Search for the cell housing the specified text and yield its [x, y] center coordinate. 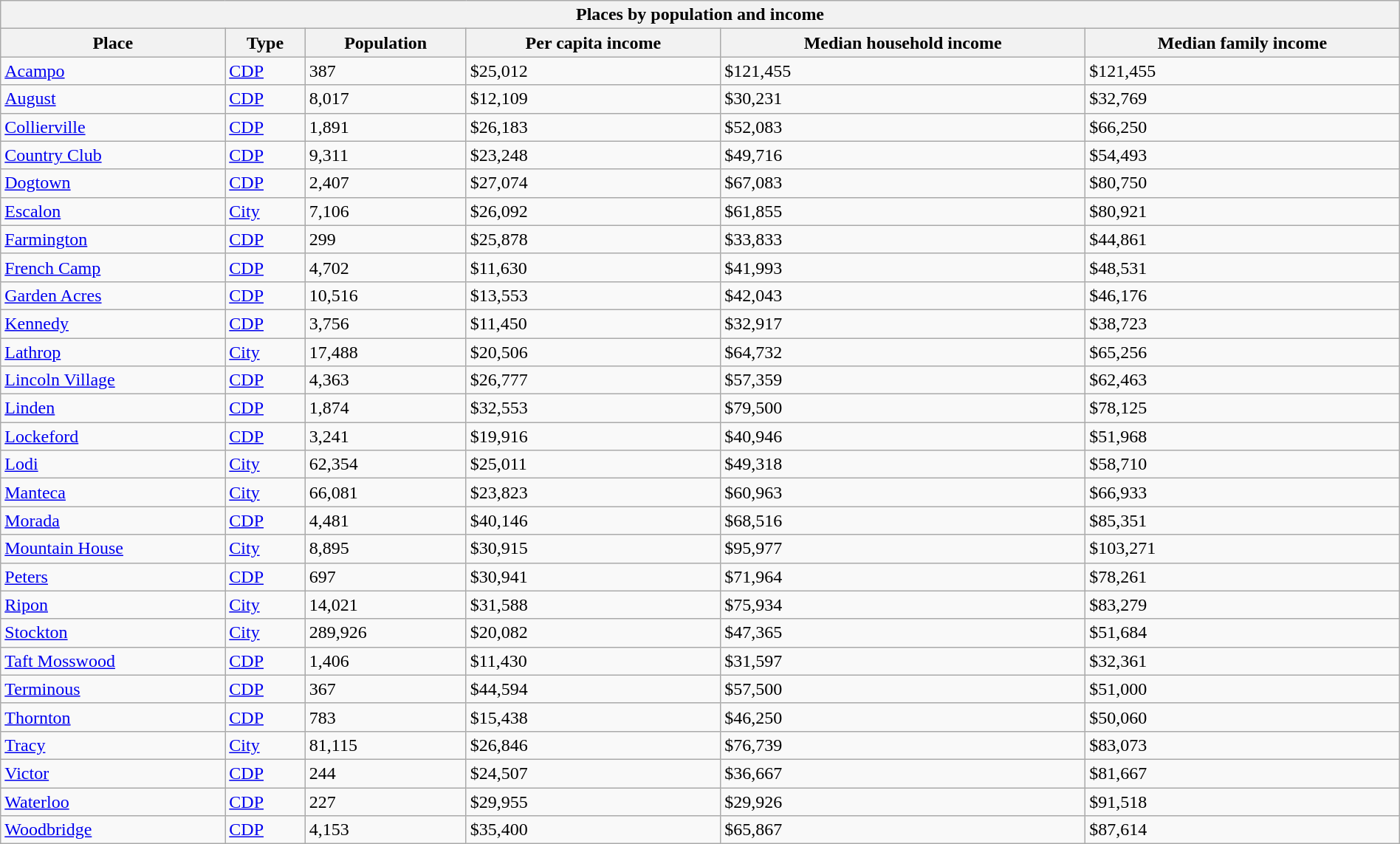
Per capita income [593, 43]
$26,846 [593, 745]
$30,941 [593, 577]
$57,500 [903, 689]
$68,516 [903, 521]
$48,531 [1243, 267]
$57,359 [903, 380]
$65,867 [903, 830]
Place [113, 43]
$42,043 [903, 295]
299 [385, 239]
17,488 [385, 352]
$91,518 [1243, 801]
289,926 [385, 633]
Morada [113, 521]
$66,250 [1243, 127]
$85,351 [1243, 521]
$83,073 [1243, 745]
$20,506 [593, 352]
$31,597 [903, 661]
$87,614 [1243, 830]
$25,011 [593, 464]
$32,769 [1243, 99]
$29,926 [903, 801]
Linden [113, 408]
$64,732 [903, 352]
$61,855 [903, 211]
$51,000 [1243, 689]
Type [265, 43]
Ripon [113, 605]
$33,833 [903, 239]
9,311 [385, 155]
Places by population and income [700, 15]
$38,723 [1243, 323]
Population [385, 43]
Woodbridge [113, 830]
$11,430 [593, 661]
3,756 [385, 323]
Tracy [113, 745]
Acampo [113, 71]
$15,438 [593, 717]
4,363 [385, 380]
$40,946 [903, 436]
$51,684 [1243, 633]
2,407 [385, 183]
$36,667 [903, 773]
$25,012 [593, 71]
$50,060 [1243, 717]
$83,279 [1243, 605]
$29,955 [593, 801]
1,891 [385, 127]
$32,553 [593, 408]
1,874 [385, 408]
$78,125 [1243, 408]
$11,450 [593, 323]
$40,146 [593, 521]
4,481 [385, 521]
$12,109 [593, 99]
8,017 [385, 99]
387 [385, 71]
$71,964 [903, 577]
$81,667 [1243, 773]
Garden Acres [113, 295]
$80,921 [1243, 211]
$47,365 [903, 633]
$49,716 [903, 155]
$80,750 [1243, 183]
French Camp [113, 267]
$58,710 [1243, 464]
Dogtown [113, 183]
$41,993 [903, 267]
$75,934 [903, 605]
$26,092 [593, 211]
Escalon [113, 211]
$30,915 [593, 549]
4,702 [385, 267]
$103,271 [1243, 549]
$25,878 [593, 239]
$79,500 [903, 408]
Peters [113, 577]
Lodi [113, 464]
Farmington [113, 239]
697 [385, 577]
66,081 [385, 493]
$60,963 [903, 493]
$32,917 [903, 323]
Waterloo [113, 801]
$66,933 [1243, 493]
10,516 [385, 295]
$44,594 [593, 689]
14,021 [385, 605]
3,241 [385, 436]
Lincoln Village [113, 380]
$49,318 [903, 464]
367 [385, 689]
$52,083 [903, 127]
Kennedy [113, 323]
$26,183 [593, 127]
$76,739 [903, 745]
$23,248 [593, 155]
Thornton [113, 717]
$67,083 [903, 183]
62,354 [385, 464]
$35,400 [593, 830]
$44,861 [1243, 239]
$13,553 [593, 295]
$65,256 [1243, 352]
$46,250 [903, 717]
Lathrop [113, 352]
1,406 [385, 661]
$32,361 [1243, 661]
Stockton [113, 633]
7,106 [385, 211]
$19,916 [593, 436]
81,115 [385, 745]
Median household income [903, 43]
Collierville [113, 127]
$30,231 [903, 99]
$51,968 [1243, 436]
$46,176 [1243, 295]
$31,588 [593, 605]
$95,977 [903, 549]
Victor [113, 773]
Mountain House [113, 549]
$11,630 [593, 267]
$54,493 [1243, 155]
244 [385, 773]
Country Club [113, 155]
783 [385, 717]
$23,823 [593, 493]
August [113, 99]
$26,777 [593, 380]
Median family income [1243, 43]
Terminous [113, 689]
$62,463 [1243, 380]
227 [385, 801]
4,153 [385, 830]
$27,074 [593, 183]
$24,507 [593, 773]
Lockeford [113, 436]
$78,261 [1243, 577]
Manteca [113, 493]
$20,082 [593, 633]
8,895 [385, 549]
Taft Mosswood [113, 661]
